Capture the cell that displays the provided text and extract its [X, Y] central coordinate. 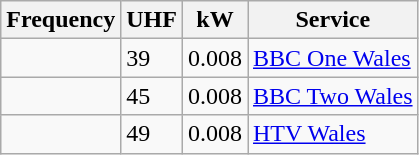
UHF [152, 20]
Frequency [61, 20]
HTV Wales [334, 134]
kW [214, 20]
BBC Two Wales [334, 96]
49 [152, 134]
BBC One Wales [334, 58]
45 [152, 96]
39 [152, 58]
Service [334, 20]
